Provide the [x, y] coordinate of the cell's center where the given text is located.  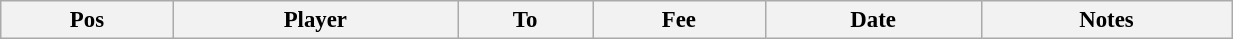
Pos [87, 20]
Notes [1106, 20]
Date [873, 20]
To [526, 20]
Player [315, 20]
Fee [679, 20]
